From the cell containing the given text, extract its center point as (x, y) coordinate. 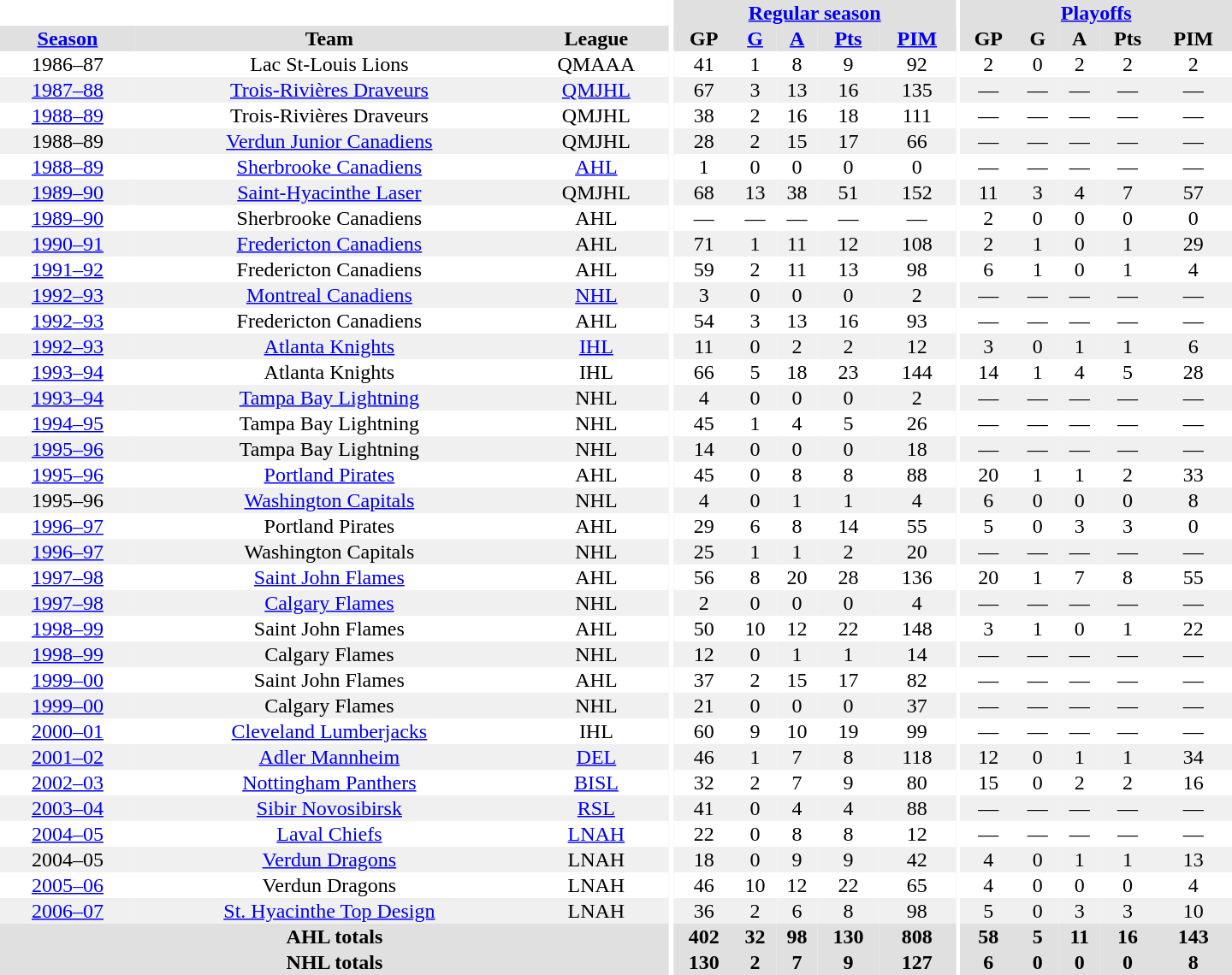
25 (703, 552)
Team (329, 38)
152 (917, 192)
50 (703, 629)
71 (703, 244)
42 (917, 860)
57 (1193, 192)
NHL totals (335, 962)
Laval Chiefs (329, 834)
1994–95 (68, 423)
136 (917, 577)
56 (703, 577)
67 (703, 90)
Lac St-Louis Lions (329, 64)
60 (703, 731)
St. Hyacinthe Top Design (329, 911)
2003–04 (68, 808)
Cleveland Lumberjacks (329, 731)
1990–91 (68, 244)
82 (917, 680)
58 (988, 937)
AHL totals (335, 937)
Montreal Canadiens (329, 295)
51 (849, 192)
92 (917, 64)
League (596, 38)
135 (917, 90)
808 (917, 937)
Season (68, 38)
Nottingham Panthers (329, 783)
Saint-Hyacinthe Laser (329, 192)
108 (917, 244)
21 (703, 706)
2001–02 (68, 757)
Playoffs (1096, 13)
143 (1193, 937)
148 (917, 629)
402 (703, 937)
36 (703, 911)
DEL (596, 757)
127 (917, 962)
118 (917, 757)
33 (1193, 475)
2006–07 (68, 911)
65 (917, 885)
RSL (596, 808)
1986–87 (68, 64)
26 (917, 423)
QMAAA (596, 64)
Adler Mannheim (329, 757)
Verdun Junior Canadiens (329, 141)
BISL (596, 783)
1987–88 (68, 90)
1991–92 (68, 269)
144 (917, 372)
Regular season (814, 13)
19 (849, 731)
2000–01 (68, 731)
93 (917, 321)
59 (703, 269)
2002–03 (68, 783)
99 (917, 731)
Sibir Novosibirsk (329, 808)
23 (849, 372)
68 (703, 192)
34 (1193, 757)
2005–06 (68, 885)
54 (703, 321)
111 (917, 115)
80 (917, 783)
